Detect which cell encompasses the target text, then output its (x, y) center coordinate. 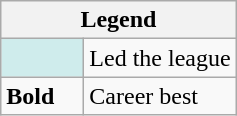
Bold (42, 96)
Led the league (160, 58)
Career best (160, 96)
Legend (118, 20)
